Determine the (x, y) coordinate at the center of the cell enclosing the given text.  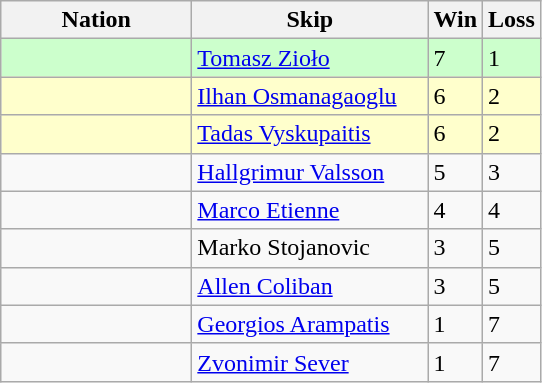
Tadas Vyskupaitis (310, 134)
Win (456, 20)
Marco Etienne (310, 210)
Hallgrimur Valsson (310, 172)
Ilhan Osmanagaoglu (310, 96)
Georgios Arampatis (310, 324)
Nation (96, 20)
Allen Coliban (310, 286)
Marko Stojanovic (310, 248)
Zvonimir Sever (310, 362)
Tomasz Zioło (310, 58)
Loss (512, 20)
Skip (310, 20)
